Capture the cell that displays the provided text and extract its (x, y) central coordinate. 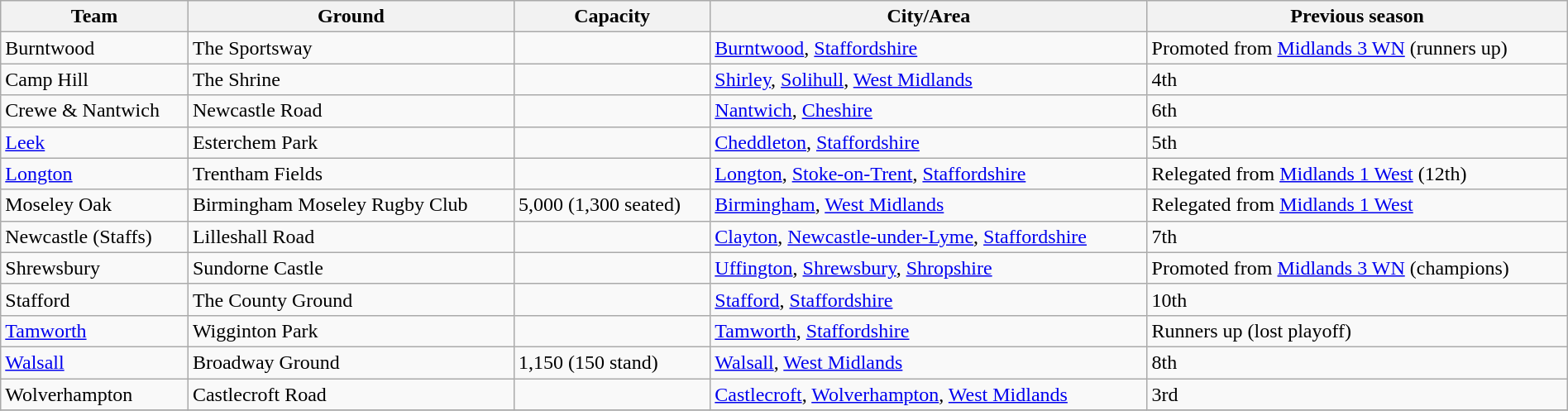
Moseley Oak (94, 205)
Camp Hill (94, 79)
7th (1357, 237)
Birmingham Moseley Rugby Club (351, 205)
Tamworth (94, 331)
Tamworth, Staffordshire (929, 331)
4th (1357, 79)
Shrewsbury (94, 268)
Burntwood (94, 48)
Lilleshall Road (351, 237)
6th (1357, 111)
Team (94, 17)
Newcastle (Staffs) (94, 237)
Promoted from Midlands 3 WN (champions) (1357, 268)
5th (1357, 142)
Wigginton Park (351, 331)
Relegated from Midlands 1 West (1357, 205)
Clayton, Newcastle-under-Lyme, Staffordshire (929, 237)
Promoted from Midlands 3 WN (runners up) (1357, 48)
Esterchem Park (351, 142)
The Shrine (351, 79)
Sundorne Castle (351, 268)
Previous season (1357, 17)
Uffington, Shrewsbury, Shropshire (929, 268)
Runners up (lost playoff) (1357, 331)
Cheddleton, Staffordshire (929, 142)
Longton (94, 174)
Broadway Ground (351, 362)
City/Area (929, 17)
Castlecroft, Wolverhampton, West Midlands (929, 394)
3rd (1357, 394)
Nantwich, Cheshire (929, 111)
The Sportsway (351, 48)
Relegated from Midlands 1 West (12th) (1357, 174)
Ground (351, 17)
Crewe & Nantwich (94, 111)
8th (1357, 362)
Burntwood, Staffordshire (929, 48)
1,150 (150 stand) (612, 362)
The County Ground (351, 299)
10th (1357, 299)
Stafford, Staffordshire (929, 299)
Newcastle Road (351, 111)
Shirley, Solihull, West Midlands (929, 79)
Leek (94, 142)
Longton, Stoke-on-Trent, Staffordshire (929, 174)
Birmingham, West Midlands (929, 205)
Capacity (612, 17)
Stafford (94, 299)
Castlecroft Road (351, 394)
5,000 (1,300 seated) (612, 205)
Walsall (94, 362)
Walsall, West Midlands (929, 362)
Trentham Fields (351, 174)
Wolverhampton (94, 394)
